Search for the cell housing the specified text and yield its (X, Y) center coordinate. 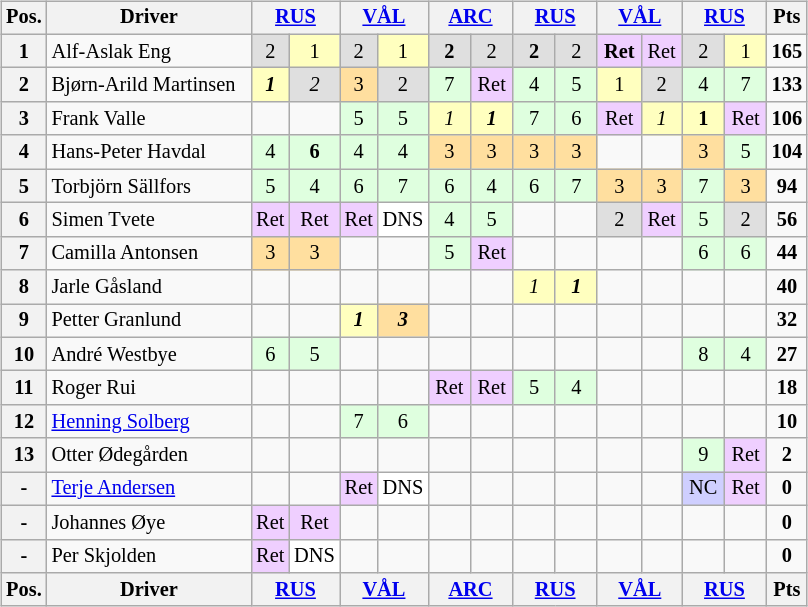
Simen Tvete (150, 220)
NC (703, 489)
Frank Valle (150, 119)
Alf-Aslak Eng (150, 51)
Per Skjolden (150, 556)
Petter Granlund (150, 321)
Bjørn-Arild Martinsen (150, 85)
32 (787, 321)
13 (24, 455)
Hans-Peter Havdal (150, 152)
40 (787, 287)
Jarle Gåsland (150, 287)
18 (787, 388)
12 (24, 422)
Roger Rui (150, 388)
106 (787, 119)
Terje Andersen (150, 489)
44 (787, 253)
94 (787, 186)
104 (787, 152)
Camilla Antonsen (150, 253)
165 (787, 51)
56 (787, 220)
11 (24, 388)
133 (787, 85)
Otter Ødegården (150, 455)
Henning Solberg (150, 422)
André Westbye (150, 354)
27 (787, 354)
Torbjörn Sällfors (150, 186)
Johannes Øye (150, 522)
